Output the [X, Y] coordinate of the center of the cell containing the given text.  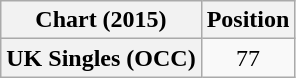
UK Singles (OCC) [101, 58]
Chart (2015) [101, 20]
77 [248, 58]
Position [248, 20]
